Find where the given text appears and provide that cell's center as [x, y] coordinate. 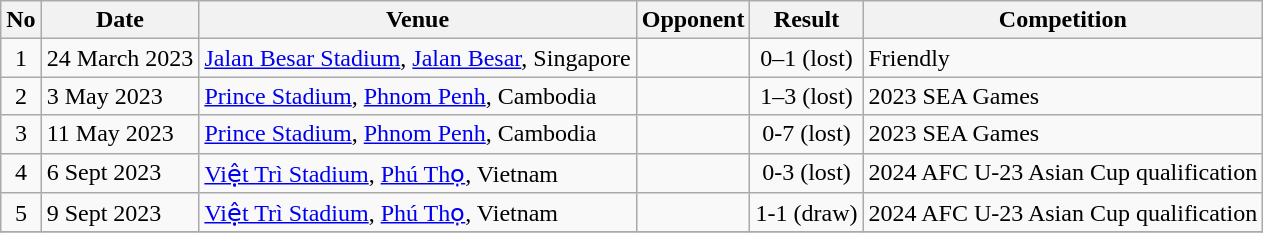
Date [120, 20]
Result [806, 20]
3 May 2023 [120, 96]
No [21, 20]
Venue [418, 20]
2 [21, 96]
9 Sept 2023 [120, 213]
1-1 (draw) [806, 213]
24 March 2023 [120, 58]
Competition [1063, 20]
1–3 (lost) [806, 96]
1 [21, 58]
Opponent [693, 20]
11 May 2023 [120, 134]
Friendly [1063, 58]
Jalan Besar Stadium, Jalan Besar, Singapore [418, 58]
5 [21, 213]
0-7 (lost) [806, 134]
0–1 (lost) [806, 58]
0-3 (lost) [806, 173]
6 Sept 2023 [120, 173]
3 [21, 134]
4 [21, 173]
